Return [x, y] of the center of cell containing provided text 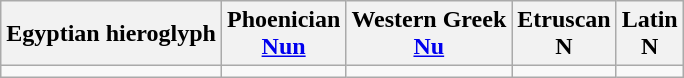
Etruscan N [564, 34]
Western GreekNu [429, 34]
Latin N [650, 34]
Egyptian hieroglyph [112, 34]
PhoenicianNun [283, 34]
